Capture the cell that displays the provided text and extract its (x, y) central coordinate. 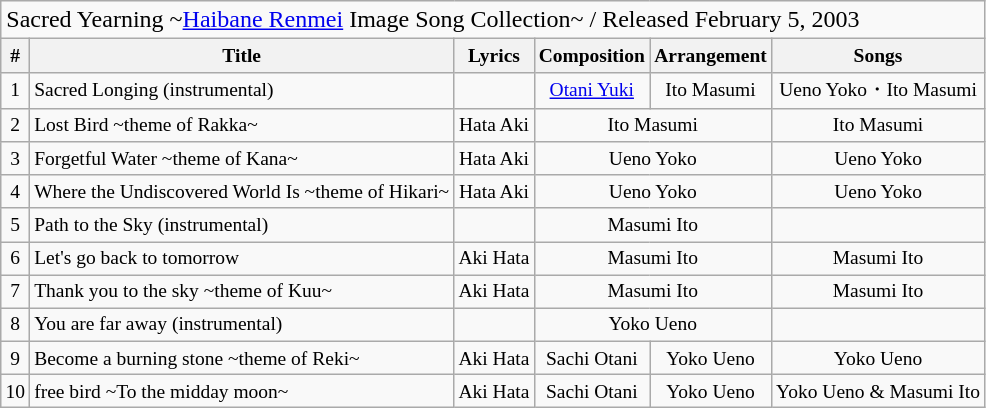
Lyrics (494, 56)
7 (16, 292)
Where the Undiscovered World Is ~theme of Hikari~ (242, 192)
Composition (592, 56)
Lost Bird ~theme of Rakka~ (242, 124)
1 (16, 90)
Yoko Ueno & Masumi Ito (878, 392)
9 (16, 358)
10 (16, 392)
Sacred Longing (instrumental) (242, 90)
Title (242, 56)
8 (16, 324)
Arrangement (711, 56)
Thank you to the sky ~theme of Kuu~ (242, 292)
Songs (878, 56)
Become a burning stone ~theme of Reki~ (242, 358)
2 (16, 124)
Path to the Sky (instrumental) (242, 224)
6 (16, 258)
3 (16, 158)
Otani Yuki (592, 90)
You are far away (instrumental) (242, 324)
4 (16, 192)
Let's go back to tomorrow (242, 258)
Ueno Yoko・Ito Masumi (878, 90)
Sacred Yearning ~Haibane Renmei Image Song Collection~ / Released February 5, 2003 (493, 20)
Forgetful Water ~theme of Kana~ (242, 158)
# (16, 56)
5 (16, 224)
free bird ~To the midday moon~ (242, 392)
